For the text-containing cell, return its midpoint in [X, Y] coordinate format. 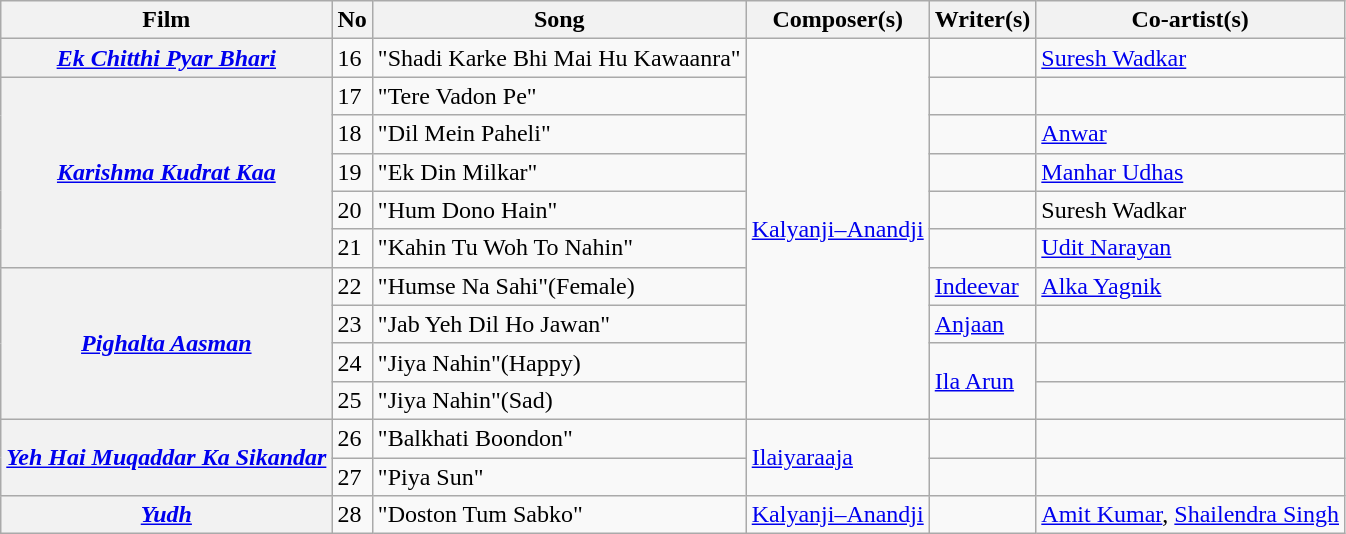
"Kahin Tu Woh To Nahin" [559, 248]
"Ek Din Milkar" [559, 172]
Anwar [1190, 134]
Amit Kumar, Shailendra Singh [1190, 515]
"Tere Vadon Pe" [559, 96]
20 [352, 210]
23 [352, 324]
16 [352, 58]
28 [352, 515]
"Jiya Nahin"(Sad) [559, 400]
"Doston Tum Sabko" [559, 515]
No [352, 20]
Karishma Kudrat Kaa [166, 172]
27 [352, 477]
Co-artist(s) [1190, 20]
Yeh Hai Muqaddar Ka Sikandar [166, 457]
Song [559, 20]
Yudh [166, 515]
"Humse Na Sahi"(Female) [559, 286]
Pighalta Aasman [166, 343]
"Jiya Nahin"(Happy) [559, 362]
24 [352, 362]
17 [352, 96]
Alka Yagnik [1190, 286]
Writer(s) [982, 20]
21 [352, 248]
Ilaiyaraaja [838, 457]
Indeevar [982, 286]
26 [352, 438]
Anjaan [982, 324]
"Shadi Karke Bhi Mai Hu Kawaanra" [559, 58]
25 [352, 400]
"Jab Yeh Dil Ho Jawan" [559, 324]
19 [352, 172]
"Dil Mein Paheli" [559, 134]
Ek Chitthi Pyar Bhari [166, 58]
"Balkhati Boondon" [559, 438]
Film [166, 20]
"Hum Dono Hain" [559, 210]
22 [352, 286]
"Piya Sun" [559, 477]
Ila Arun [982, 381]
18 [352, 134]
Manhar Udhas [1190, 172]
Udit Narayan [1190, 248]
Composer(s) [838, 20]
